Identify which cell holds the provided text, then report its (X, Y) central coordinate. 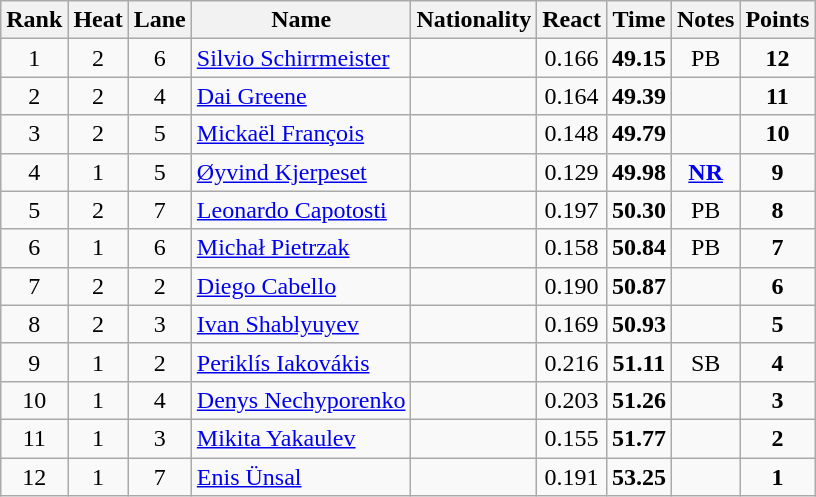
0.203 (572, 400)
51.11 (638, 362)
Notes (705, 20)
49.15 (638, 58)
0.166 (572, 58)
Øyvind Kjerpeset (301, 172)
Rank (34, 20)
51.77 (638, 438)
React (572, 20)
Periklís Iakovákis (301, 362)
50.93 (638, 324)
0.158 (572, 248)
49.79 (638, 134)
Heat (98, 20)
Mikita Yakaulev (301, 438)
Diego Cabello (301, 286)
Enis Ünsal (301, 477)
Points (778, 20)
50.30 (638, 210)
Denys Nechyporenko (301, 400)
50.84 (638, 248)
0.191 (572, 477)
Lane (160, 20)
50.87 (638, 286)
51.26 (638, 400)
SB (705, 362)
53.25 (638, 477)
Name (301, 20)
Ivan Shablyuyev (301, 324)
0.190 (572, 286)
Dai Greene (301, 96)
0.129 (572, 172)
0.197 (572, 210)
Mickaël François (301, 134)
Silvio Schirrmeister (301, 58)
Nationality (474, 20)
49.98 (638, 172)
NR (705, 172)
0.216 (572, 362)
0.169 (572, 324)
49.39 (638, 96)
0.148 (572, 134)
0.164 (572, 96)
0.155 (572, 438)
Michał Pietrzak (301, 248)
Leonardo Capotosti (301, 210)
Time (638, 20)
